Identify which cell holds the provided text, then report its (x, y) central coordinate. 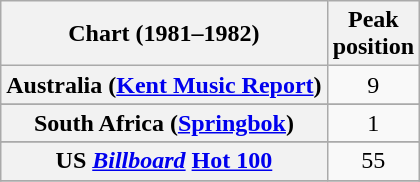
Chart (1981–1982) (164, 34)
1 (373, 123)
Australia (Kent Music Report) (164, 85)
US Billboard Hot 100 (164, 161)
9 (373, 85)
South Africa (Springbok) (164, 123)
Peakposition (373, 34)
55 (373, 161)
